For the text-containing cell, return its midpoint in [x, y] coordinate format. 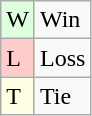
Loss [62, 58]
L [18, 58]
Win [62, 20]
W [18, 20]
Tie [62, 96]
T [18, 96]
